Detect which cell encompasses the target text, then output its (X, Y) center coordinate. 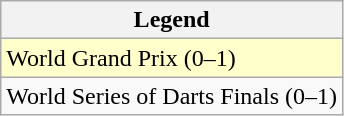
Legend (172, 20)
World Grand Prix (0–1) (172, 58)
World Series of Darts Finals (0–1) (172, 96)
